Pinpoint the cell where the given text exists, returning its [x, y] midpoint coordinate. 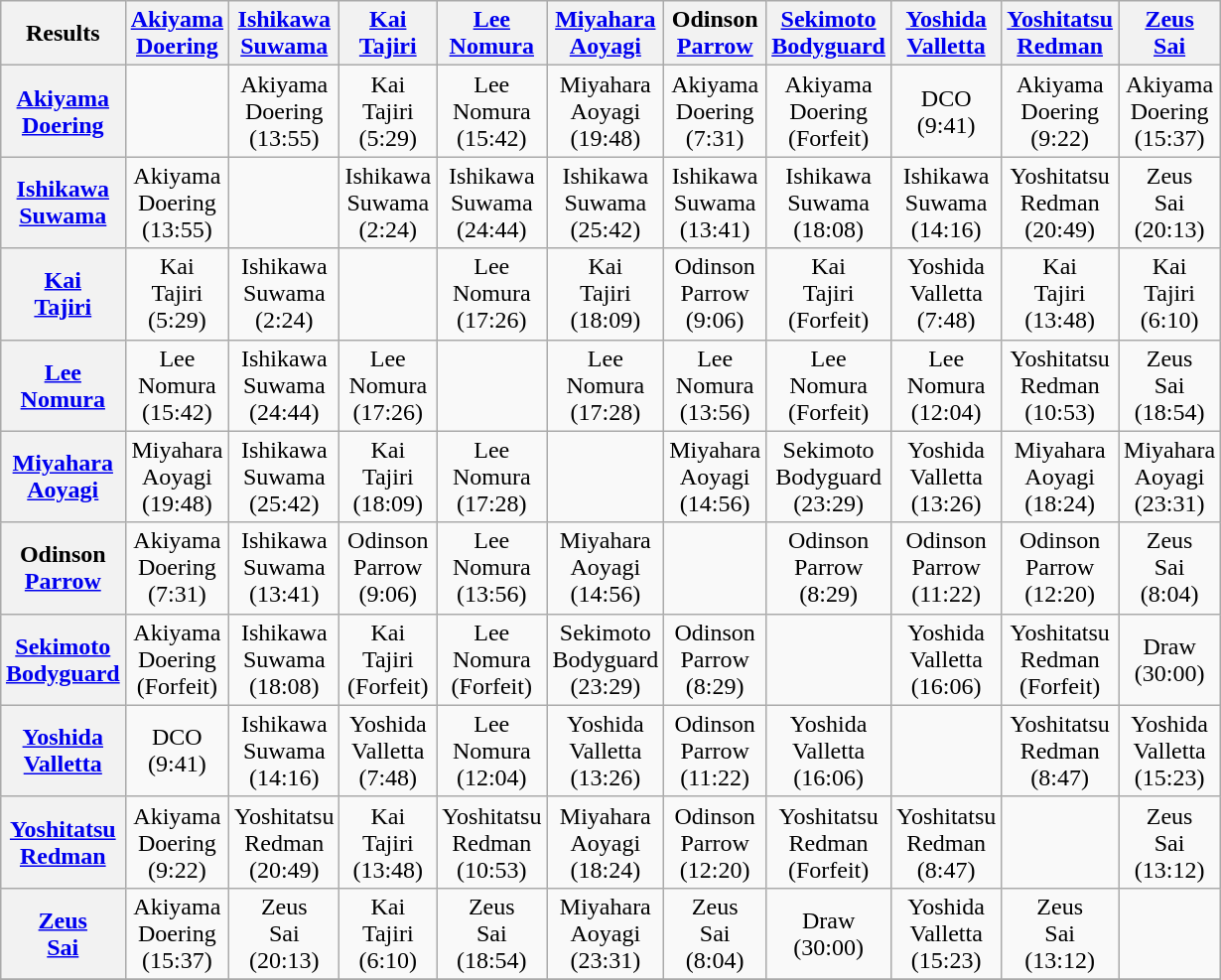
Results [63, 34]
